Scan for the cell matching the given text and deliver its [x, y] coordinate at center. 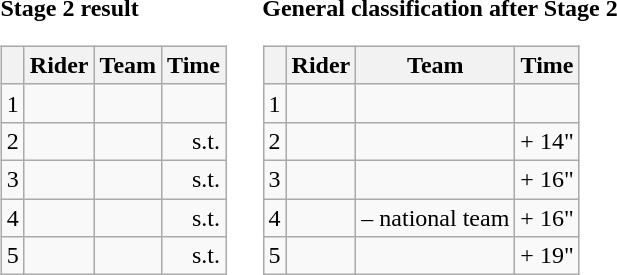
– national team [436, 217]
+ 14" [547, 141]
+ 19" [547, 256]
